From the cell containing the given text, extract its center point as (X, Y) coordinate. 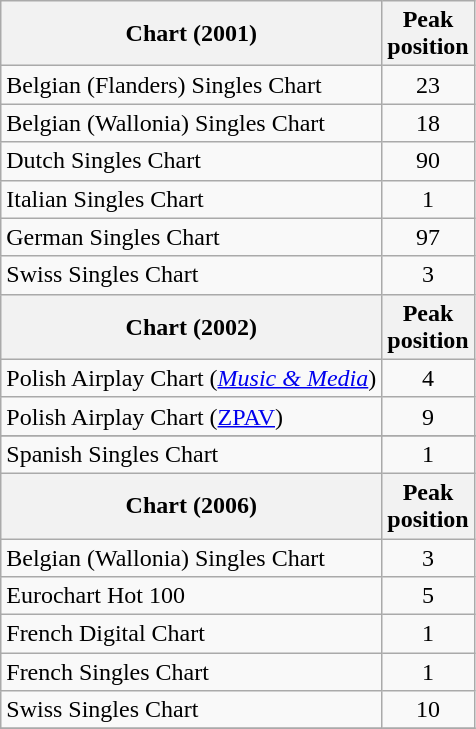
Dutch Singles Chart (192, 161)
Italian Singles Chart (192, 199)
Polish Airplay Chart (Music & Media) (192, 378)
23 (428, 85)
5 (428, 596)
Chart (2002) (192, 326)
French Singles Chart (192, 672)
Chart (2001) (192, 34)
18 (428, 123)
Chart (2006) (192, 506)
97 (428, 237)
Belgian (Flanders) Singles Chart (192, 85)
90 (428, 161)
Eurochart Hot 100 (192, 596)
9 (428, 416)
4 (428, 378)
Polish Airplay Chart (ZPAV) (192, 416)
German Singles Chart (192, 237)
French Digital Chart (192, 634)
10 (428, 710)
Spanish Singles Chart (192, 454)
